Extract the (x, y) coordinate from the center of the cell holding the provided text.  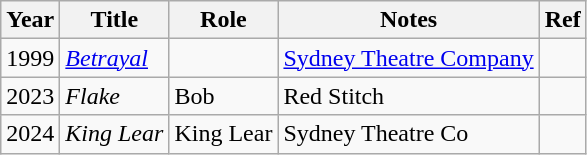
Flake (114, 96)
Year (30, 20)
Notes (408, 20)
Title (114, 20)
Bob (224, 96)
2024 (30, 134)
Sydney Theatre Co (408, 134)
Sydney Theatre Company (408, 58)
Betrayal (114, 58)
2023 (30, 96)
Red Stitch (408, 96)
Ref (562, 20)
Role (224, 20)
1999 (30, 58)
